Return [x, y] of the center of cell containing provided text 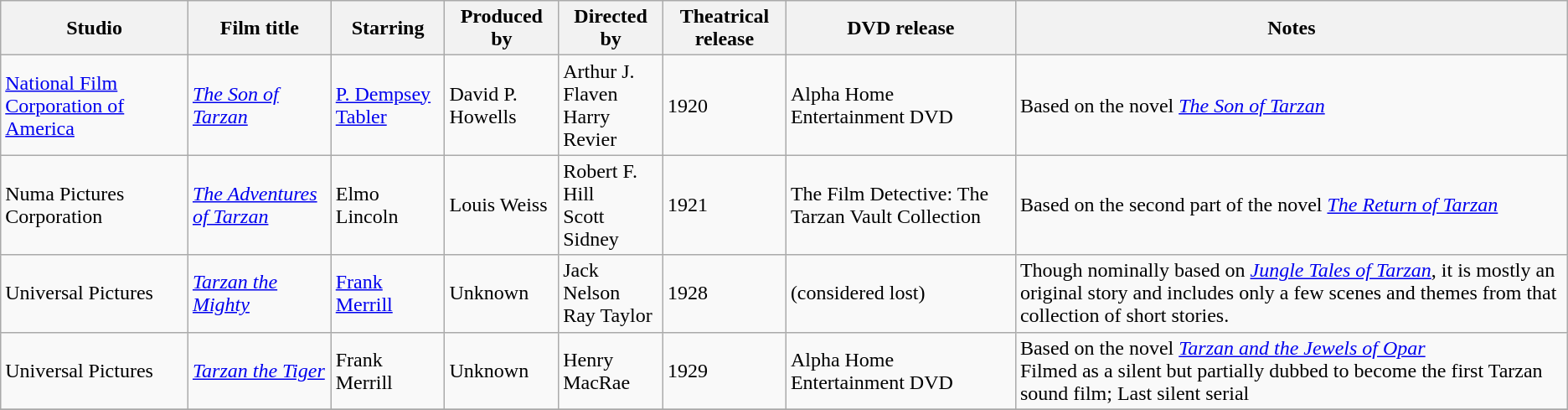
1929 [725, 371]
National Film Corporation of America [95, 106]
Jack NelsonRay Taylor [611, 293]
Louis Weiss [502, 205]
1928 [725, 293]
(considered lost) [900, 293]
David P. Howells [502, 106]
Studio [95, 29]
Starring [388, 29]
Numa Pictures Corporation [95, 205]
The Adventures of Tarzan [260, 205]
Elmo Lincoln [388, 205]
Notes [1292, 29]
Film title [260, 29]
Produced by [502, 29]
Robert F. HillScott Sidney [611, 205]
Based on the novel The Son of Tarzan [1292, 106]
DVD release [900, 29]
Tarzan the Tiger [260, 371]
Based on the novel Tarzan and the Jewels of OparFilmed as a silent but partially dubbed to become the first Tarzan sound film; Last silent serial [1292, 371]
Based on the second part of the novel The Return of Tarzan [1292, 205]
1920 [725, 106]
Tarzan the Mighty [260, 293]
The Film Detective: The Tarzan Vault Collection [900, 205]
Henry MacRae [611, 371]
1921 [725, 205]
The Son of Tarzan [260, 106]
Theatrical release [725, 29]
Arthur J. FlavenHarry Revier [611, 106]
P. Dempsey Tabler [388, 106]
Directed by [611, 29]
